For the text-containing cell, return its midpoint in (x, y) coordinate format. 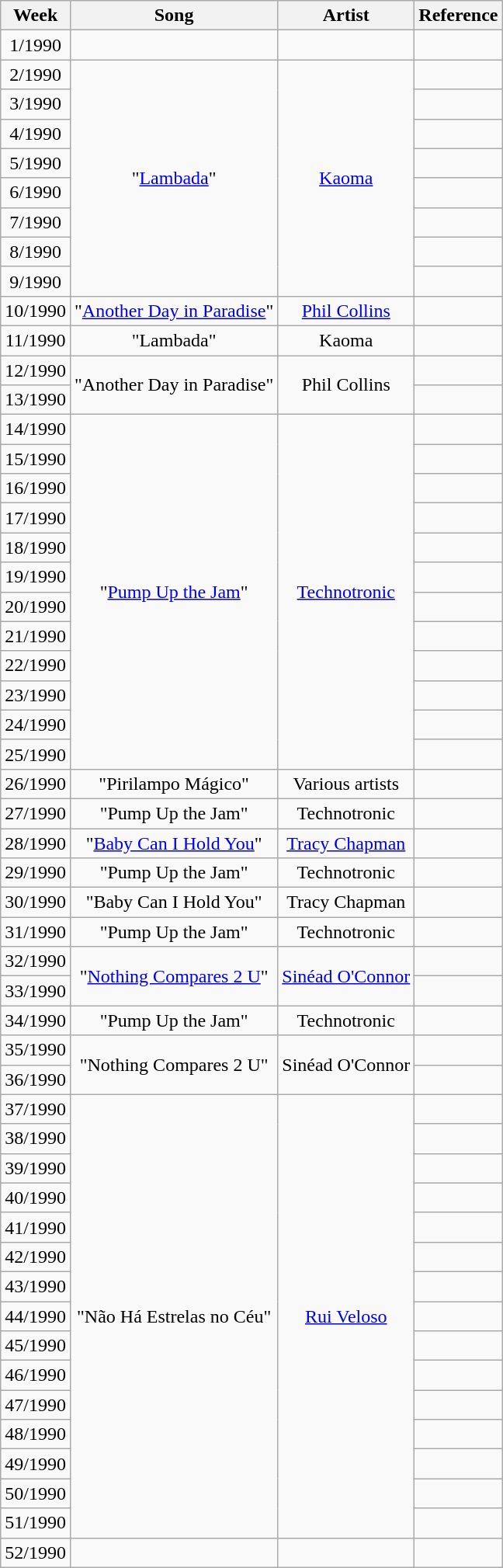
6/1990 (36, 193)
14/1990 (36, 429)
39/1990 (36, 1168)
48/1990 (36, 1434)
46/1990 (36, 1375)
24/1990 (36, 725)
22/1990 (36, 666)
16/1990 (36, 488)
9/1990 (36, 281)
42/1990 (36, 1257)
1/1990 (36, 45)
44/1990 (36, 1316)
35/1990 (36, 1050)
7/1990 (36, 222)
32/1990 (36, 961)
41/1990 (36, 1227)
28/1990 (36, 843)
21/1990 (36, 636)
Week (36, 16)
38/1990 (36, 1139)
20/1990 (36, 607)
11/1990 (36, 340)
23/1990 (36, 695)
30/1990 (36, 902)
13/1990 (36, 400)
27/1990 (36, 813)
18/1990 (36, 548)
12/1990 (36, 370)
49/1990 (36, 1464)
37/1990 (36, 1109)
43/1990 (36, 1286)
45/1990 (36, 1346)
36/1990 (36, 1080)
10/1990 (36, 311)
40/1990 (36, 1198)
Rui Veloso (346, 1316)
2/1990 (36, 75)
Reference (458, 16)
29/1990 (36, 873)
17/1990 (36, 518)
25/1990 (36, 754)
4/1990 (36, 134)
31/1990 (36, 932)
"Não Há Estrelas no Céu" (174, 1316)
Various artists (346, 784)
26/1990 (36, 784)
5/1990 (36, 163)
47/1990 (36, 1405)
34/1990 (36, 1020)
"Pirilampo Mágico" (174, 784)
51/1990 (36, 1523)
8/1990 (36, 252)
Artist (346, 16)
33/1990 (36, 991)
19/1990 (36, 577)
50/1990 (36, 1493)
Song (174, 16)
15/1990 (36, 459)
52/1990 (36, 1552)
3/1990 (36, 104)
